Pinpoint the cell where the given text exists, returning its (x, y) midpoint coordinate. 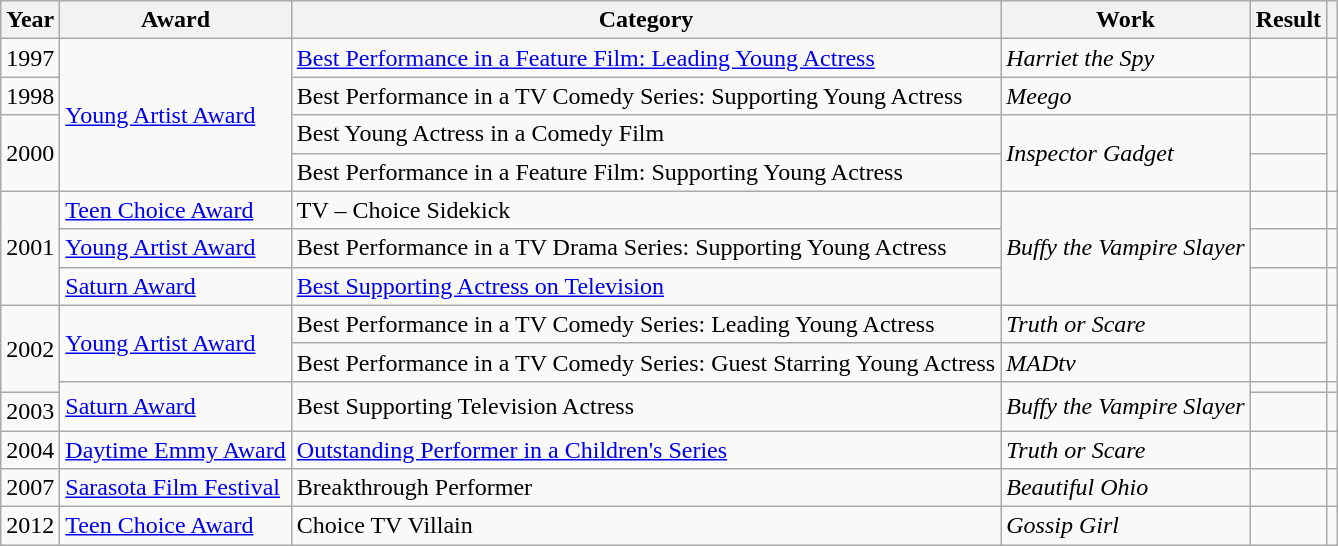
Best Supporting Television Actress (646, 406)
Best Performance in a TV Comedy Series: Supporting Young Actress (646, 96)
1998 (30, 96)
TV – Choice Sidekick (646, 210)
Harriet the Spy (1126, 58)
MADtv (1126, 362)
2000 (30, 153)
2004 (30, 449)
Breakthrough Performer (646, 488)
Category (646, 20)
Choice TV Villain (646, 526)
Outstanding Performer in a Children's Series (646, 449)
2001 (30, 248)
Best Performance in a TV Comedy Series: Guest Starring Young Actress (646, 362)
2012 (30, 526)
1997 (30, 58)
Best Supporting Actress on Television (646, 286)
Beautiful Ohio (1126, 488)
Meego (1126, 96)
Gossip Girl (1126, 526)
Best Performance in a Feature Film: Leading Young Actress (646, 58)
Best Performance in a TV Comedy Series: Leading Young Actress (646, 324)
Daytime Emmy Award (176, 449)
Best Young Actress in a Comedy Film (646, 134)
Inspector Gadget (1126, 153)
Work (1126, 20)
2003 (30, 411)
Best Performance in a Feature Film: Supporting Young Actress (646, 172)
2007 (30, 488)
Result (1288, 20)
Award (176, 20)
Sarasota Film Festival (176, 488)
Best Performance in a TV Drama Series: Supporting Young Actress (646, 248)
Year (30, 20)
2002 (30, 348)
